Find where the given text appears and provide that cell's center as (X, Y) coordinate. 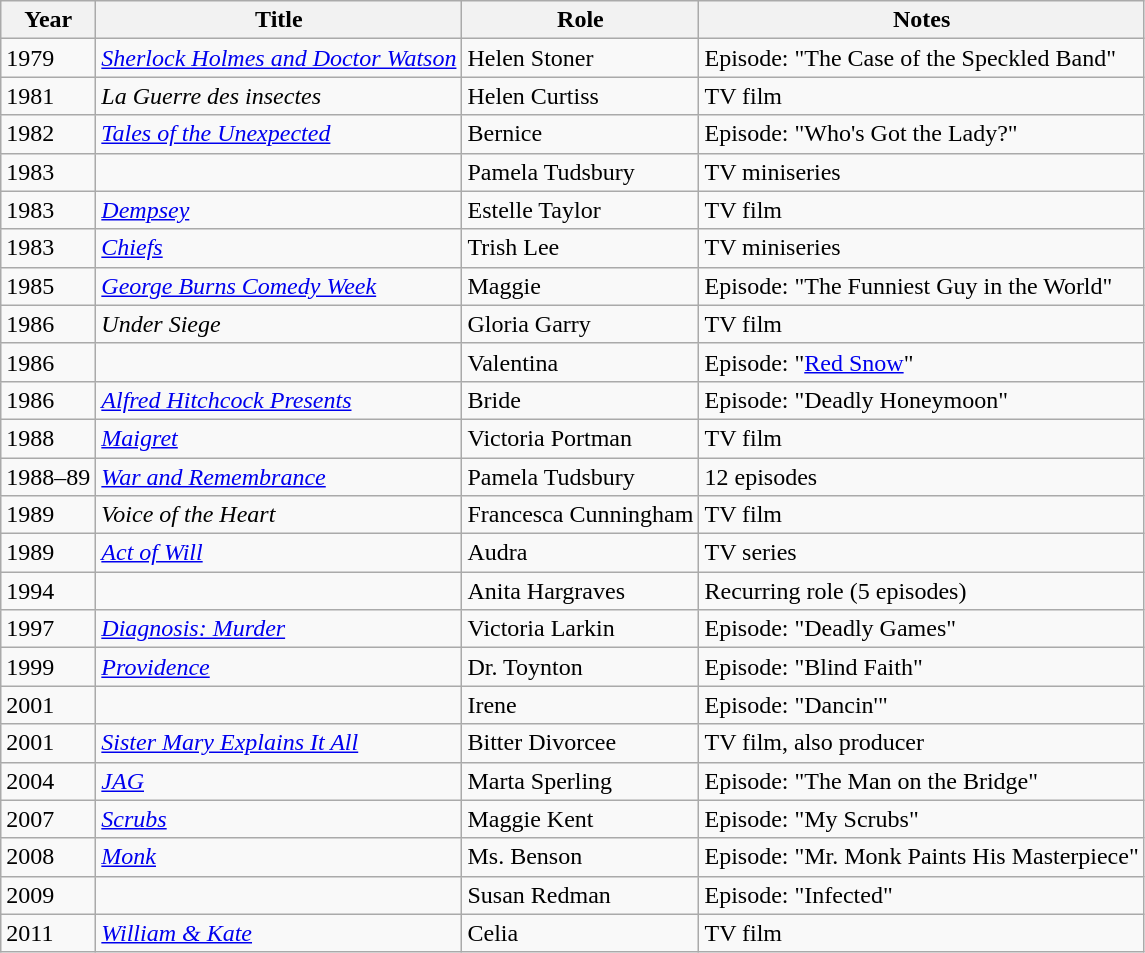
Audra (580, 553)
Helen Curtiss (580, 96)
Dempsey (279, 210)
La Guerre des insectes (279, 96)
2007 (48, 819)
Scrubs (279, 819)
Alfred Hitchcock Presents (279, 400)
Episode: "My Scrubs" (922, 819)
George Burns Comedy Week (279, 286)
1999 (48, 667)
Celia (580, 933)
Episode: "The Case of the Speckled Band" (922, 58)
Tales of the Unexpected (279, 134)
Sherlock Holmes and Doctor Watson (279, 58)
William & Kate (279, 933)
Maggie (580, 286)
1988 (48, 438)
Irene (580, 705)
Trish Lee (580, 248)
Dr. Toynton (580, 667)
Bitter Divorcee (580, 743)
Valentina (580, 362)
12 episodes (922, 477)
Maggie Kent (580, 819)
Voice of the Heart (279, 515)
Episode: "Deadly Games" (922, 629)
Title (279, 20)
Diagnosis: Murder (279, 629)
Year (48, 20)
Notes (922, 20)
2008 (48, 857)
Act of Will (279, 553)
Recurring role (5 episodes) (922, 591)
2004 (48, 781)
Victoria Portman (580, 438)
Maigret (279, 438)
Episode: "The Funniest Guy in the World" (922, 286)
Francesca Cunningham (580, 515)
Marta Sperling (580, 781)
Bernice (580, 134)
Episode: "Who's Got the Lady?" (922, 134)
Episode: "Mr. Monk Paints His Masterpiece" (922, 857)
Sister Mary Explains It All (279, 743)
War and Remembrance (279, 477)
Bride (580, 400)
Victoria Larkin (580, 629)
1997 (48, 629)
Role (580, 20)
Monk (279, 857)
Providence (279, 667)
Anita Hargraves (580, 591)
1981 (48, 96)
TV film, also producer (922, 743)
2011 (48, 933)
Episode: "Dancin'" (922, 705)
1979 (48, 58)
Under Siege (279, 324)
Episode: "Red Snow" (922, 362)
Episode: "Blind Faith" (922, 667)
Ms. Benson (580, 857)
Helen Stoner (580, 58)
Estelle Taylor (580, 210)
Susan Redman (580, 895)
1994 (48, 591)
1985 (48, 286)
Episode: "The Man on the Bridge" (922, 781)
JAG (279, 781)
Gloria Garry (580, 324)
Chiefs (279, 248)
1982 (48, 134)
TV series (922, 553)
1988–89 (48, 477)
Episode: "Infected" (922, 895)
Episode: "Deadly Honeymoon" (922, 400)
2009 (48, 895)
